Detect which cell encompasses the target text, then output its (X, Y) center coordinate. 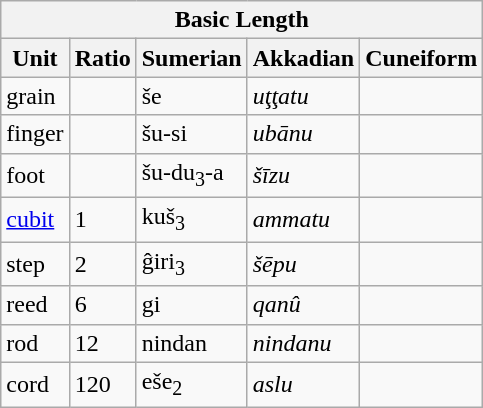
Basic Length (242, 20)
šu-si (192, 134)
step (35, 264)
cubit (35, 219)
gi (192, 305)
reed (35, 305)
ĝiri3 (192, 264)
cord (35, 384)
ammatu (303, 219)
rod (35, 343)
še (192, 96)
šēpu (303, 264)
Sumerian (192, 58)
šīzu (303, 175)
Unit (35, 58)
6 (102, 305)
eše2 (192, 384)
120 (102, 384)
foot (35, 175)
kuš3 (192, 219)
12 (102, 343)
qanû (303, 305)
2 (102, 264)
nindanu (303, 343)
Cuneiform (422, 58)
finger (35, 134)
grain (35, 96)
Ratio (102, 58)
uţţatu (303, 96)
Akkadian (303, 58)
nindan (192, 343)
aslu (303, 384)
1 (102, 219)
šu-du3-a (192, 175)
ubānu (303, 134)
